Scan for the cell matching the given text and deliver its (x, y) coordinate at center. 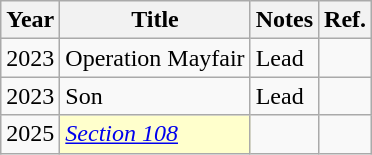
Title (155, 20)
Year (30, 20)
2025 (30, 134)
Ref. (346, 20)
Son (155, 96)
Operation Mayfair (155, 58)
Notes (284, 20)
Section 108 (155, 134)
